Determine the (x, y) coordinate at the center of the cell enclosing the given text.  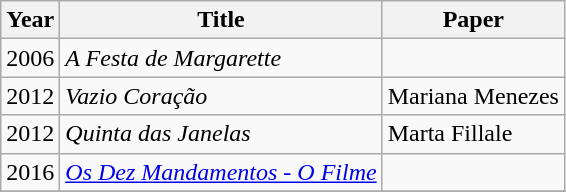
Vazio Coração (221, 96)
Quinta das Janelas (221, 134)
Os Dez Mandamentos - O Filme (221, 172)
Marta Fillale (473, 134)
Paper (473, 20)
2016 (30, 172)
Mariana Menezes (473, 96)
Title (221, 20)
Year (30, 20)
A Festa de Margarette (221, 58)
2006 (30, 58)
